Detect which cell encompasses the target text, then output its [x, y] center coordinate. 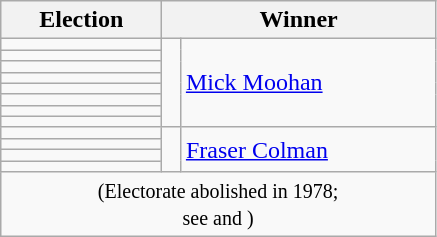
Winner [299, 20]
(Electorate abolished in 1978; see and ) [218, 204]
Fraser Colman [308, 149]
Mick Moohan [308, 83]
Election [82, 20]
